Detect which cell encompasses the target text, then output its (X, Y) center coordinate. 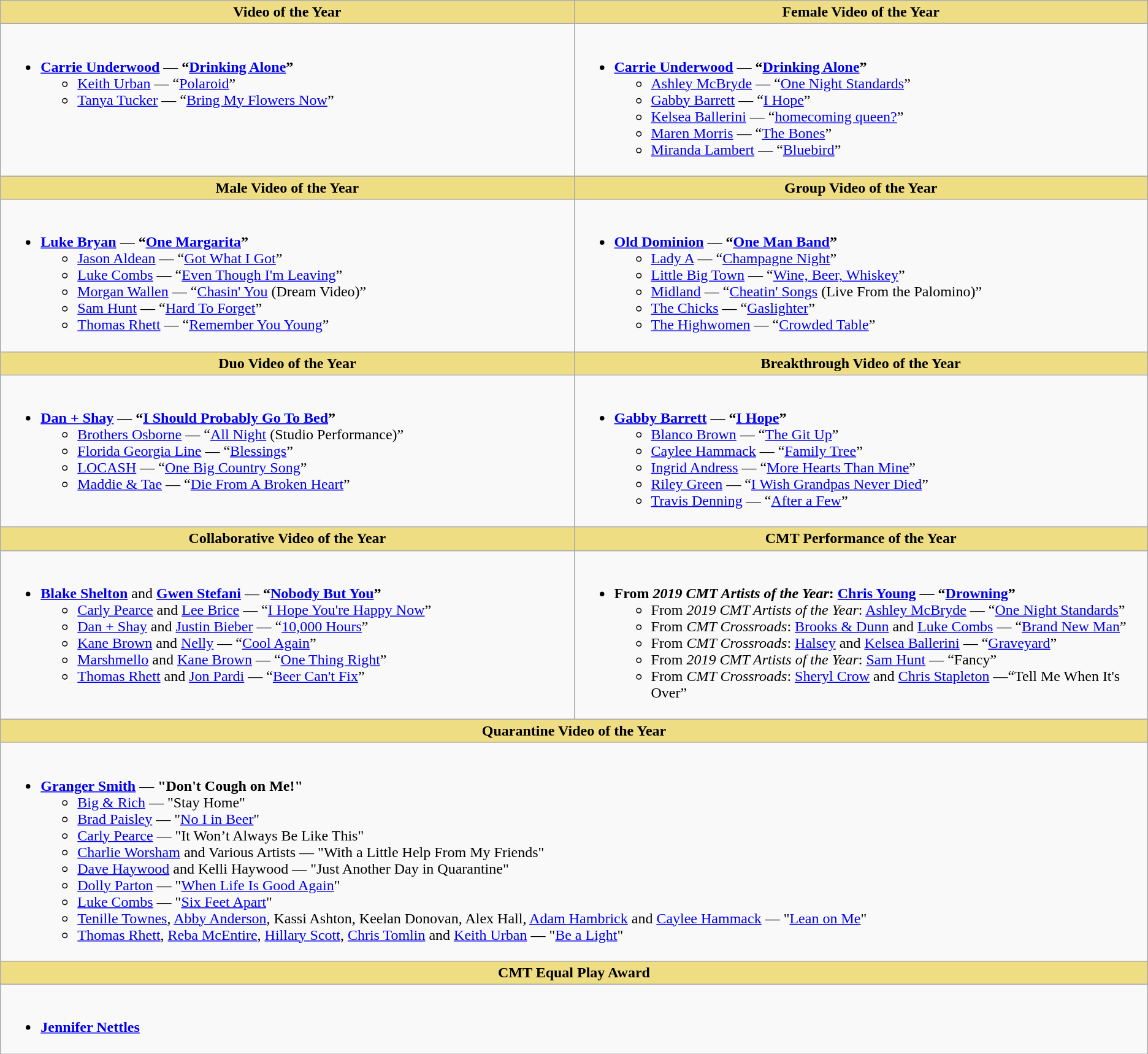
Duo Video of the Year (287, 363)
Breakthrough Video of the Year (861, 363)
Jennifer Nettles (574, 1018)
Video of the Year (287, 12)
Carrie Underwood — “Drinking Alone”Keith Urban — “Polaroid”Tanya Tucker — “Bring My Flowers Now” (287, 100)
Female Video of the Year (861, 12)
CMT Equal Play Award (574, 972)
Group Video of the Year (861, 188)
Quarantine Video of the Year (574, 731)
CMT Performance of the Year (861, 539)
Collaborative Video of the Year (287, 539)
Male Video of the Year (287, 188)
